Identify which cell holds the provided text, then report its (X, Y) central coordinate. 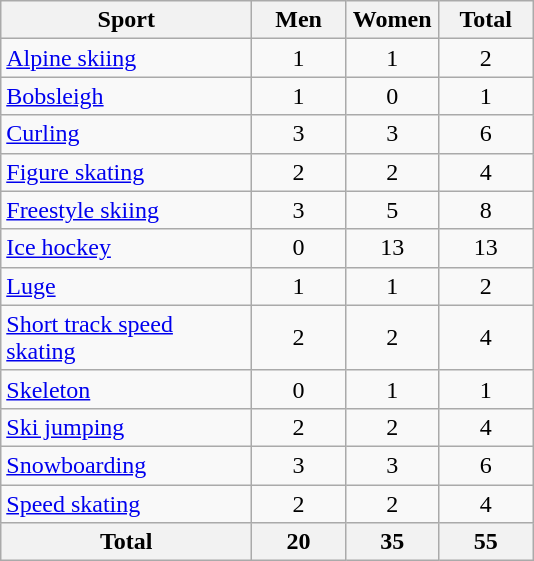
Freestyle skiing (126, 210)
Alpine skiing (126, 58)
8 (486, 210)
35 (392, 542)
Ice hockey (126, 248)
Bobsleigh (126, 96)
Short track speed skating (126, 338)
Speed skating (126, 503)
5 (392, 210)
Women (392, 20)
Sport (126, 20)
Men (299, 20)
55 (486, 542)
Skeleton (126, 389)
Ski jumping (126, 427)
Figure skating (126, 172)
Curling (126, 134)
20 (299, 542)
Luge (126, 286)
Snowboarding (126, 465)
